Determine the (X, Y) coordinate at the center of the cell enclosing the given text.  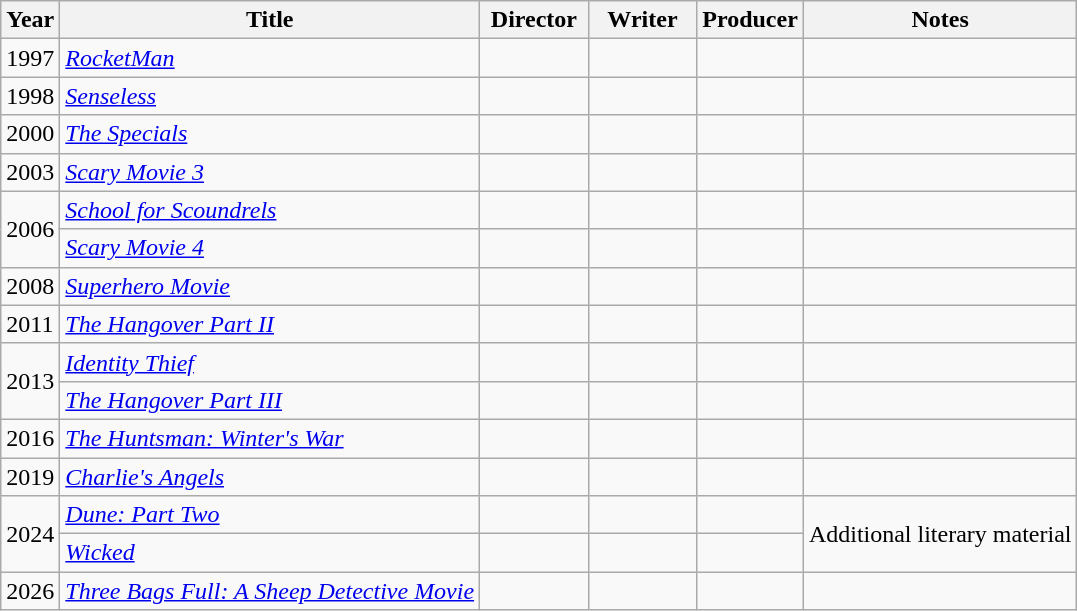
Superhero Movie (270, 286)
The Hangover Part III (270, 400)
Scary Movie 3 (270, 172)
Notes (940, 20)
2008 (30, 286)
2000 (30, 134)
2024 (30, 534)
Three Bags Full: A Sheep Detective Movie (270, 591)
Writer (642, 20)
2011 (30, 324)
2026 (30, 591)
RocketMan (270, 58)
2006 (30, 229)
Year (30, 20)
Director (534, 20)
2013 (30, 381)
Charlie's Angels (270, 477)
School for Scoundrels (270, 210)
Additional literary material (940, 534)
1998 (30, 96)
Wicked (270, 553)
Title (270, 20)
1997 (30, 58)
Producer (750, 20)
The Specials (270, 134)
Scary Movie 4 (270, 248)
2003 (30, 172)
Dune: Part Two (270, 515)
Senseless (270, 96)
2019 (30, 477)
The Hangover Part II (270, 324)
Identity Thief (270, 362)
2016 (30, 438)
The Huntsman: Winter's War (270, 438)
